Scan for the cell matching the given text and deliver its (X, Y) coordinate at center. 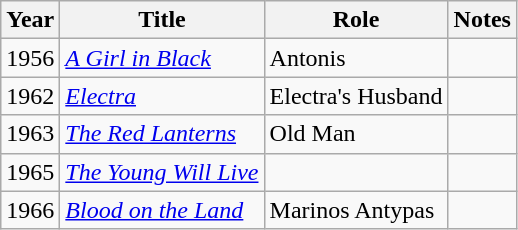
Electra (162, 96)
A Girl in Black (162, 58)
Marinos Antypas (356, 210)
The Red Lanterns (162, 134)
1966 (30, 210)
Notes (482, 20)
1962 (30, 96)
Antonis (356, 58)
Blood on the Land (162, 210)
1956 (30, 58)
Old Man (356, 134)
Role (356, 20)
1965 (30, 172)
Year (30, 20)
Electra's Husband (356, 96)
Title (162, 20)
The Young Will Live (162, 172)
1963 (30, 134)
